Return [X, Y] of the center of cell containing provided text 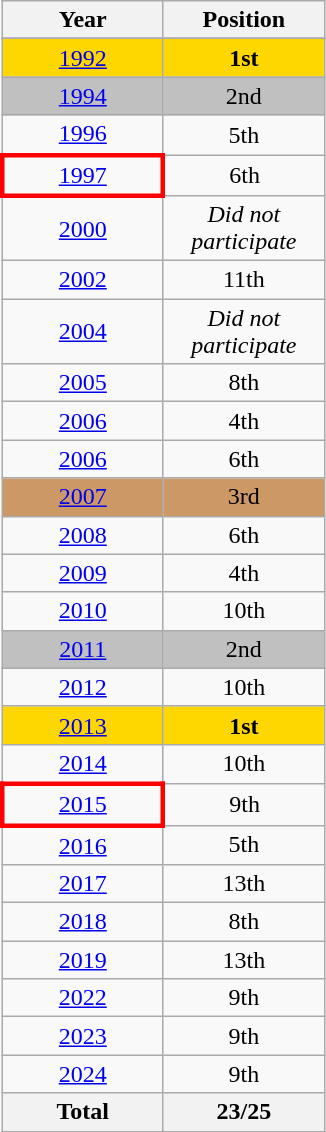
11th [244, 280]
2022 [82, 998]
2014 [82, 764]
2009 [82, 573]
2019 [82, 960]
2004 [82, 332]
Year [82, 20]
1994 [82, 96]
1997 [82, 174]
2015 [82, 804]
2023 [82, 1036]
2010 [82, 611]
2016 [82, 845]
2007 [82, 497]
2024 [82, 1074]
2013 [82, 725]
1996 [82, 135]
Total [82, 1112]
2011 [82, 649]
2017 [82, 884]
2000 [82, 228]
1992 [82, 58]
Position [244, 20]
2012 [82, 687]
2018 [82, 922]
2008 [82, 535]
2005 [82, 383]
2002 [82, 280]
23/25 [244, 1112]
3rd [244, 497]
